Identify which cell holds the provided text, then report its [X, Y] central coordinate. 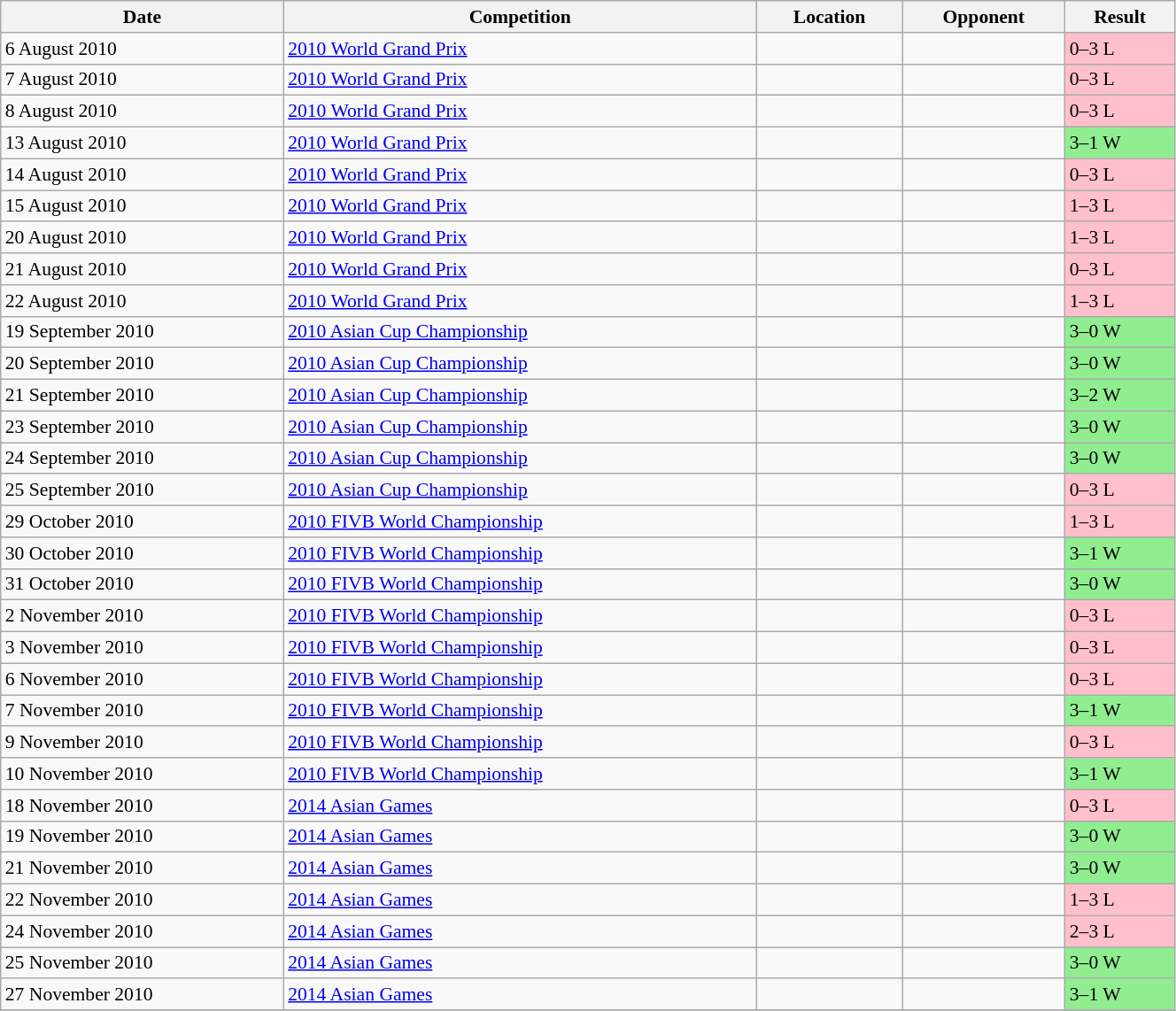
22 August 2010 [142, 301]
19 September 2010 [142, 332]
10 November 2010 [142, 774]
3–2 W [1120, 396]
23 September 2010 [142, 427]
7 August 2010 [142, 80]
21 November 2010 [142, 868]
24 November 2010 [142, 931]
13 August 2010 [142, 143]
6 November 2010 [142, 679]
Date [142, 17]
30 October 2010 [142, 553]
7 November 2010 [142, 711]
14 August 2010 [142, 174]
3 November 2010 [142, 648]
19 November 2010 [142, 837]
29 October 2010 [142, 521]
22 November 2010 [142, 900]
20 September 2010 [142, 364]
18 November 2010 [142, 806]
8 August 2010 [142, 112]
25 September 2010 [142, 490]
Competition [520, 17]
2 November 2010 [142, 616]
27 November 2010 [142, 995]
25 November 2010 [142, 963]
Result [1120, 17]
15 August 2010 [142, 206]
31 October 2010 [142, 584]
6 August 2010 [142, 49]
21 August 2010 [142, 269]
2–3 L [1120, 931]
21 September 2010 [142, 396]
9 November 2010 [142, 743]
24 September 2010 [142, 459]
Location [829, 17]
20 August 2010 [142, 238]
Opponent [984, 17]
